Find where the given text appears and provide that cell's center as [X, Y] coordinate. 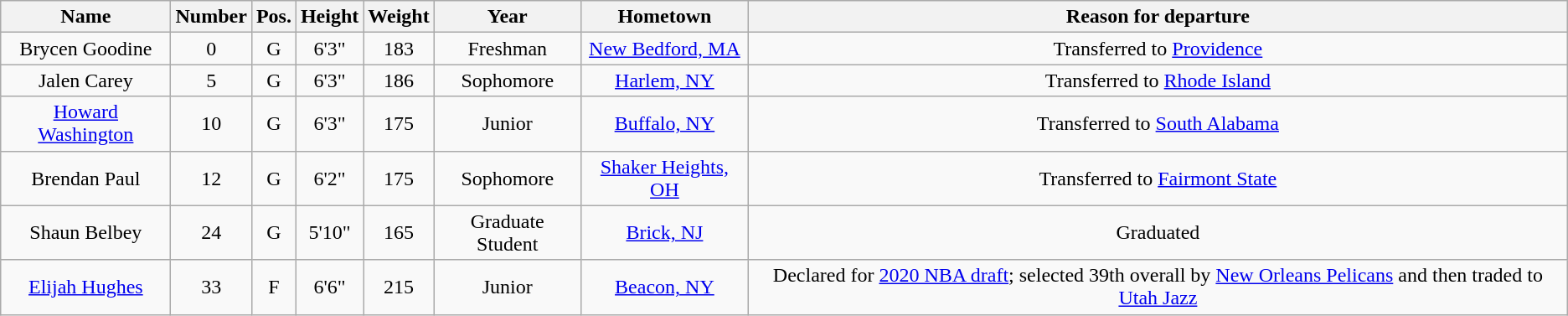
New Bedford, MA [664, 49]
Buffalo, NY [664, 124]
165 [399, 233]
0 [211, 49]
Weight [399, 17]
Howard Washington [85, 124]
Harlem, NY [664, 80]
Number [211, 17]
5'10" [329, 233]
Freshman [508, 49]
Pos. [273, 17]
Year [508, 17]
Brick, NJ [664, 233]
F [273, 287]
Brendan Paul [85, 178]
Graduate Student [508, 233]
186 [399, 80]
6'2" [329, 178]
Brycen Goodine [85, 49]
Height [329, 17]
Reason for departure [1158, 17]
5 [211, 80]
24 [211, 233]
Transferred to South Alabama [1158, 124]
Transferred to Rhode Island [1158, 80]
Beacon, NY [664, 287]
10 [211, 124]
Shaun Belbey [85, 233]
Transferred to Fairmont State [1158, 178]
Name [85, 17]
Graduated [1158, 233]
6'6" [329, 287]
12 [211, 178]
Declared for 2020 NBA draft; selected 39th overall by New Orleans Pelicans and then traded to Utah Jazz [1158, 287]
183 [399, 49]
Elijah Hughes [85, 287]
Jalen Carey [85, 80]
33 [211, 287]
Transferred to Providence [1158, 49]
215 [399, 287]
Hometown [664, 17]
Shaker Heights, OH [664, 178]
